Find where the given text appears and provide that cell's center as [x, y] coordinate. 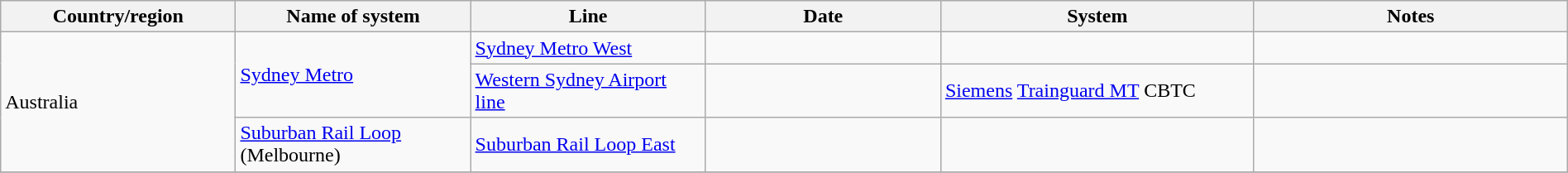
Suburban Rail Loop (Melbourne) [353, 144]
Notes [1411, 17]
Country/region [118, 17]
Suburban Rail Loop East [588, 144]
System [1097, 17]
Sydney Metro [353, 74]
Line [588, 17]
Sydney Metro West [588, 48]
Name of system [353, 17]
Australia [118, 102]
Western Sydney Airport line [588, 91]
Siemens Trainguard MT CBTC [1097, 91]
Date [823, 17]
